Locate the cell with the specified text and output its (x, y) center coordinate. 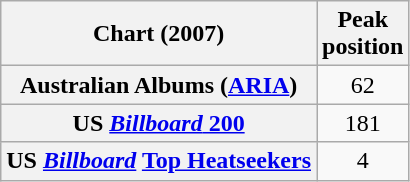
Australian Albums (ARIA) (159, 85)
Peakposition (363, 34)
62 (363, 85)
US Billboard 200 (159, 123)
181 (363, 123)
4 (363, 161)
Chart (2007) (159, 34)
US Billboard Top Heatseekers (159, 161)
